Return [X, Y] of the center of cell containing provided text 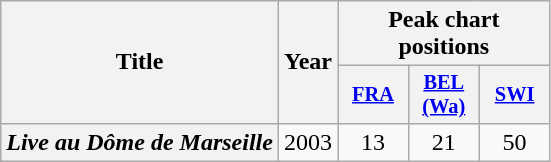
21 [444, 142]
SWI [514, 95]
50 [514, 142]
Peak chart positions [444, 34]
BEL(Wa) [444, 95]
2003 [308, 142]
Live au Dôme de Marseille [140, 142]
Year [308, 62]
FRA [374, 95]
13 [374, 142]
Title [140, 62]
